Provide the (X, Y) coordinate of the cell's center where the given text is located.  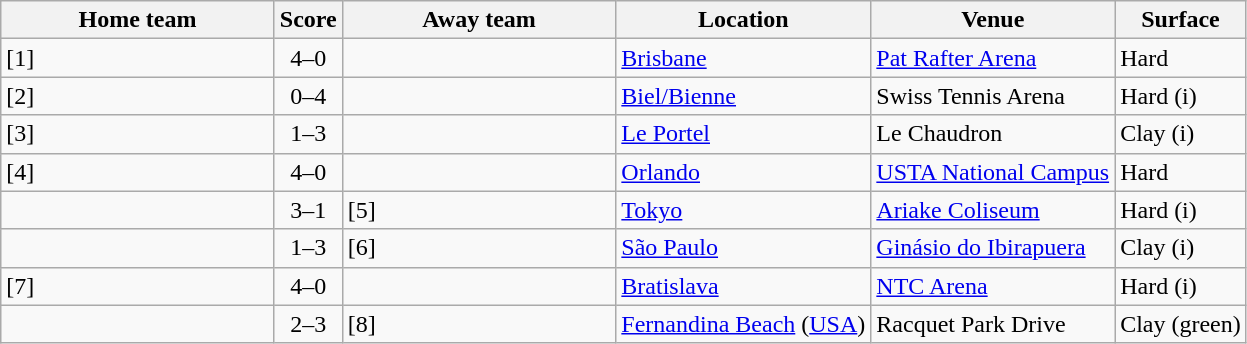
Surface (1181, 20)
3–1 (308, 210)
2–3 (308, 324)
Racquet Park Drive (993, 324)
[4] (138, 172)
Ariake Coliseum (993, 210)
São Paulo (744, 248)
Ginásio do Ibirapuera (993, 248)
[3] (138, 134)
Fernandina Beach (USA) (744, 324)
Pat Rafter Arena (993, 58)
Clay (green) (1181, 324)
Biel/Bienne (744, 96)
[8] (479, 324)
Venue (993, 20)
Brisbane (744, 58)
Bratislava (744, 286)
Swiss Tennis Arena (993, 96)
Tokyo (744, 210)
[5] (479, 210)
Score (308, 20)
0–4 (308, 96)
Le Chaudron (993, 134)
Away team (479, 20)
NTC Arena (993, 286)
USTA National Campus (993, 172)
[6] (479, 248)
Le Portel (744, 134)
Home team (138, 20)
Orlando (744, 172)
Location (744, 20)
[7] (138, 286)
[2] (138, 96)
[1] (138, 58)
